Return the [X, Y] coordinate for the center point of the cell that contains the specified text.  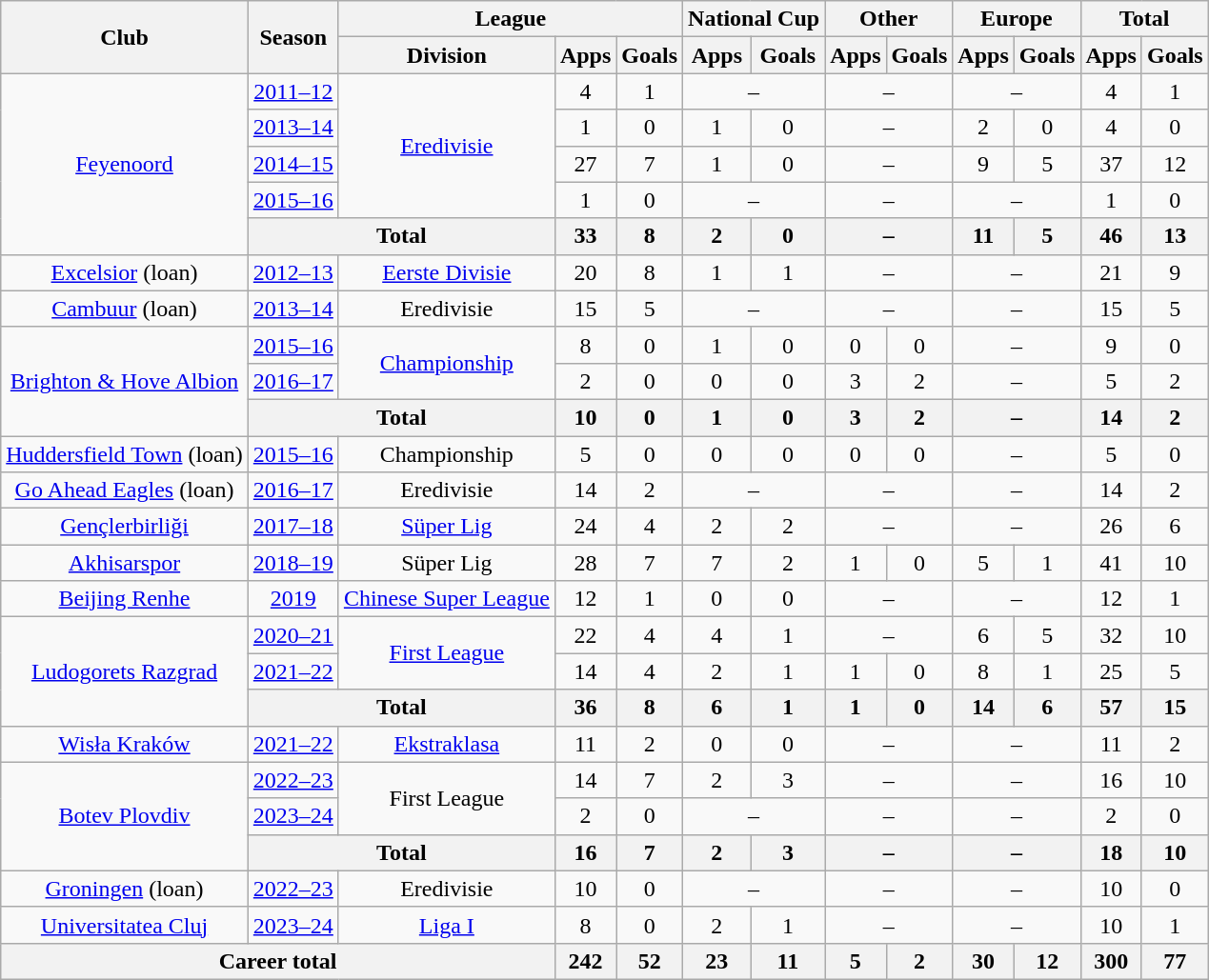
Club [125, 37]
Groningen (loan) [125, 889]
28 [585, 563]
Division [446, 55]
Brighton & Hove Albion [125, 381]
Feyenoord [125, 164]
Botev Plovdiv [125, 816]
37 [1111, 164]
300 [1111, 961]
20 [585, 272]
Europe [1017, 19]
46 [1111, 236]
League [511, 19]
2020–21 [293, 635]
Wisła Kraków [125, 744]
2019 [293, 599]
13 [1175, 236]
32 [1111, 635]
2014–15 [293, 164]
18 [1111, 852]
36 [585, 708]
33 [585, 236]
Season [293, 37]
23 [717, 961]
Cambuur (loan) [125, 309]
Akhisarspor [125, 563]
Excelsior (loan) [125, 272]
Chinese Super League [446, 599]
Beijing Renhe [125, 599]
2012–13 [293, 272]
Career total [278, 961]
25 [1111, 671]
21 [1111, 272]
24 [585, 527]
Gençlerbirliği [125, 527]
Ekstraklasa [446, 744]
26 [1111, 527]
27 [585, 164]
2017–18 [293, 527]
22 [585, 635]
Eerste Divisie [446, 272]
2011–12 [293, 91]
Huddersfield Town (loan) [125, 454]
Liga I [446, 925]
57 [1111, 708]
77 [1175, 961]
Ludogorets Razgrad [125, 671]
2018–19 [293, 563]
National Cup [755, 19]
30 [983, 961]
Other [889, 19]
Go Ahead Eagles (loan) [125, 490]
242 [585, 961]
52 [650, 961]
Universitatea Cluj [125, 925]
41 [1111, 563]
